Provide the (X, Y) coordinate of the cell's center where the given text is located.  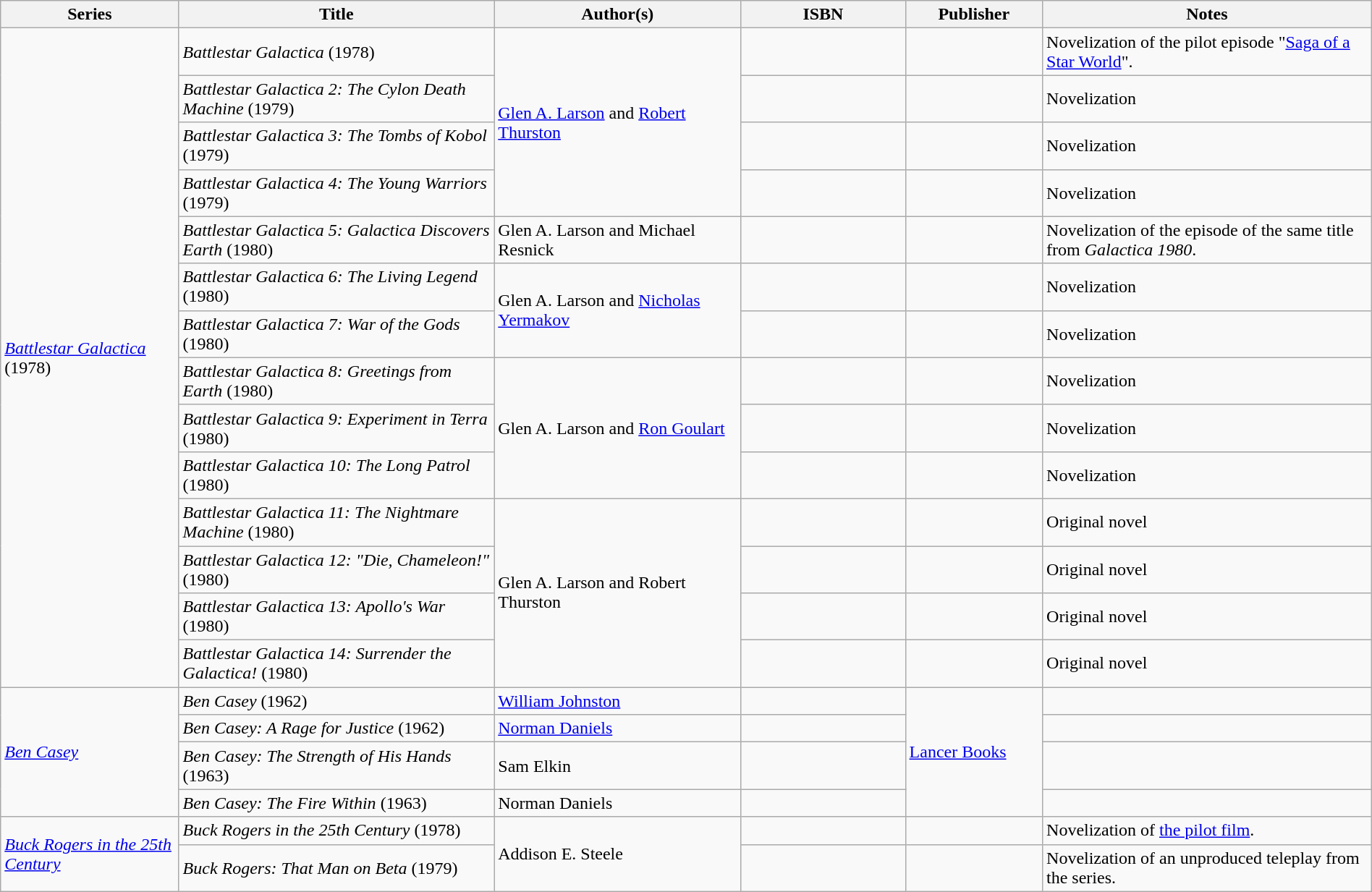
Sam Elkin (618, 765)
Novelization of the episode of the same title from Galactica 1980. (1207, 240)
Notes (1207, 14)
Novelization of the pilot film. (1207, 831)
Author(s) (618, 14)
Battlestar Galactica 7: War of the Gods (1980) (336, 334)
Battlestar Galactica 8: Greetings from Earth (1980) (336, 381)
William Johnston (618, 701)
Battlestar Galactica 5: Galactica Discovers Earth (1980) (336, 240)
Ben Casey (1962) (336, 701)
Battlestar Galactica 4: The Young Warriors (1979) (336, 192)
Series (90, 14)
Glen A. Larson and Ron Goulart (618, 428)
Title (336, 14)
Novelization of an unproduced teleplay from the series. (1207, 868)
Buck Rogers: That Man on Beta (1979) (336, 868)
Battlestar Galactica 12: "Die, Chameleon!" (1980) (336, 569)
Ben Casey: The Strength of His Hands (1963) (336, 765)
Battlestar Galactica 6: The Living Legend (1980) (336, 286)
Buck Rogers in the 25th Century (90, 854)
Ben Casey: A Rage for Justice (1962) (336, 729)
Addison E. Steele (618, 854)
Battlestar Galactica 11: The Nightmare Machine (1980) (336, 522)
Battlestar Galactica 9: Experiment in Terra (1980) (336, 428)
Lancer Books (974, 752)
Battlestar Galactica 10: The Long Patrol (1980) (336, 475)
Buck Rogers in the 25th Century (1978) (336, 831)
Glen A. Larson and Michael Resnick (618, 240)
Battlestar Galactica 14: Surrender the Galactica! (1980) (336, 664)
Novelization of the pilot episode "Saga of a Star World". (1207, 52)
Ben Casey (90, 752)
Battlestar Galactica 3: The Tombs of Kobol (1979) (336, 146)
Glen A. Larson and Nicholas Yermakov (618, 310)
ISBN (823, 14)
Battlestar Galactica 2: The Cylon Death Machine (1979) (336, 98)
Publisher (974, 14)
Ben Casey: The Fire Within (1963) (336, 803)
Battlestar Galactica 13: Apollo's War (1980) (336, 616)
